Find where the given text appears and provide that cell's center as (x, y) coordinate. 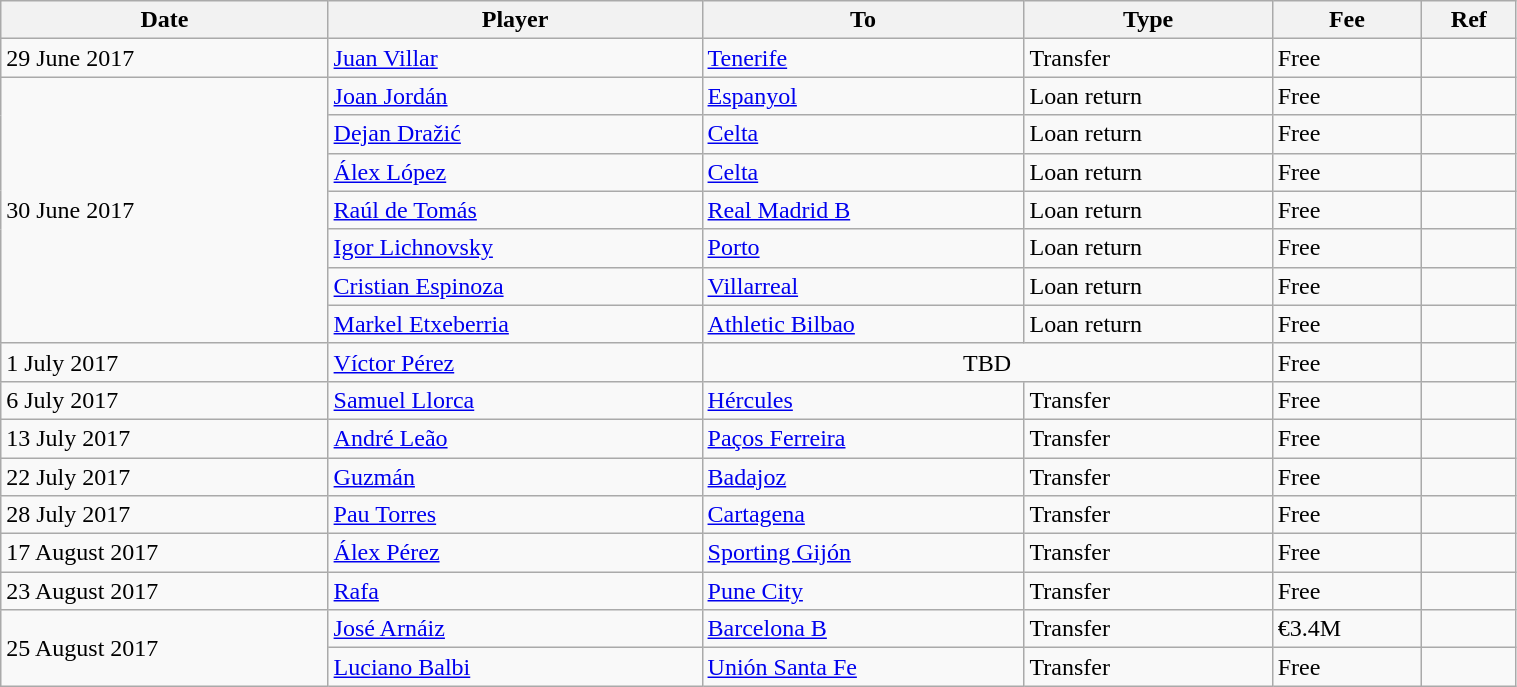
Hércules (863, 400)
22 July 2017 (164, 477)
13 July 2017 (164, 438)
Player (515, 20)
Ref (1469, 20)
29 June 2017 (164, 58)
Paços Ferreira (863, 438)
To (863, 20)
Rafa (515, 591)
Sporting Gijón (863, 553)
Samuel Llorca (515, 400)
Porto (863, 248)
€3.4M (1346, 629)
Badajoz (863, 477)
Víctor Pérez (515, 362)
Álex Pérez (515, 553)
José Arnáiz (515, 629)
Raúl de Tomás (515, 210)
Dejan Dražić (515, 134)
Igor Lichnovsky (515, 248)
Unión Santa Fe (863, 667)
Álex López (515, 172)
Type (1148, 20)
André Leão (515, 438)
Tenerife (863, 58)
17 August 2017 (164, 553)
Real Madrid B (863, 210)
Athletic Bilbao (863, 324)
Espanyol (863, 96)
1 July 2017 (164, 362)
23 August 2017 (164, 591)
30 June 2017 (164, 210)
Villarreal (863, 286)
Juan Villar (515, 58)
Markel Etxeberria (515, 324)
25 August 2017 (164, 648)
28 July 2017 (164, 515)
Pune City (863, 591)
6 July 2017 (164, 400)
Cartagena (863, 515)
Luciano Balbi (515, 667)
Fee (1346, 20)
TBD (987, 362)
Cristian Espinoza (515, 286)
Pau Torres (515, 515)
Date (164, 20)
Barcelona B (863, 629)
Guzmán (515, 477)
Joan Jordán (515, 96)
